Provide the [X, Y] coordinate of the cell's center where the given text is located.  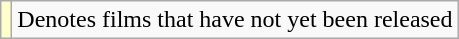
Denotes films that have not yet been released [235, 20]
